Detect which cell encompasses the target text, then output its [X, Y] center coordinate. 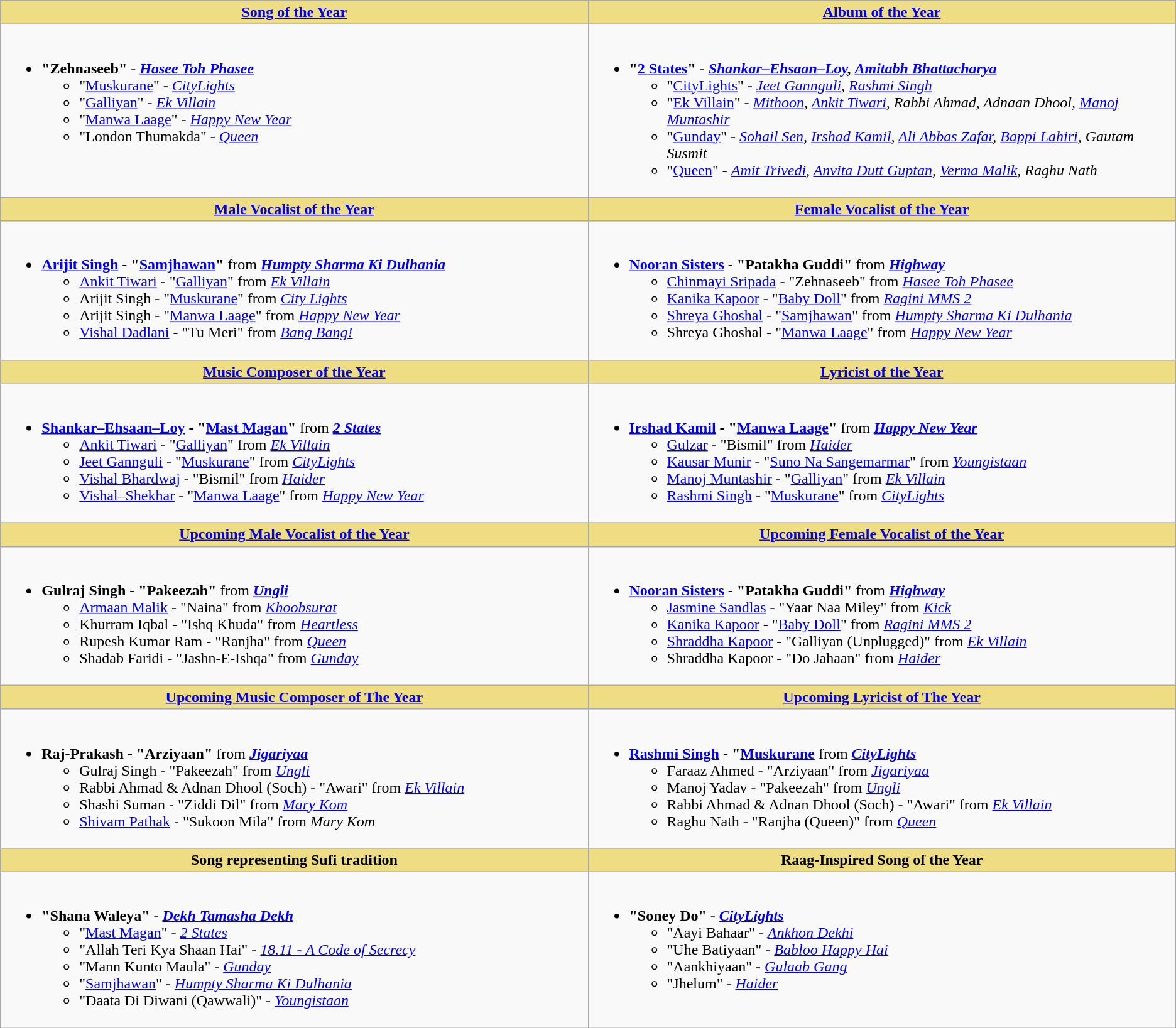
Male Vocalist of the Year [294, 209]
Raag-Inspired Song of the Year [882, 860]
Music Composer of the Year [294, 372]
Upcoming Lyricist of The Year [882, 697]
Female Vocalist of the Year [882, 209]
Upcoming Music Composer of The Year [294, 697]
Lyricist of the Year [882, 372]
Album of the Year [882, 13]
Song representing Sufi tradition [294, 860]
Upcoming Male Vocalist of the Year [294, 534]
"Soney Do" - CityLights"Aayi Bahaar" - Ankhon Dekhi"Uhe Batiyaan" - Babloo Happy Hai"Aankhiyaan" - Gulaab Gang"Jhelum" - Haider [882, 950]
Song of the Year [294, 13]
"Zehnaseeb" - Hasee Toh Phasee"Muskurane" - CityLights"Galliyan" - Ek Villain"Manwa Laage" - Happy New Year"London Thumakda" - Queen [294, 111]
Upcoming Female Vocalist of the Year [882, 534]
